Locate the cell with the specified text and output its [x, y] center coordinate. 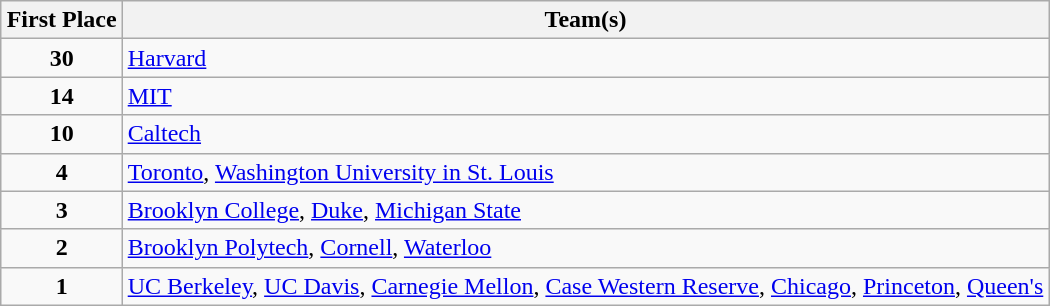
Team(s) [586, 20]
Brooklyn College, Duke, Michigan State [586, 210]
Harvard [586, 58]
UC Berkeley, UC Davis, Carnegie Mellon, Case Western Reserve, Chicago, Princeton, Queen's [586, 286]
Toronto, Washington University in St. Louis [586, 172]
10 [62, 134]
14 [62, 96]
Caltech [586, 134]
4 [62, 172]
3 [62, 210]
Brooklyn Polytech, Cornell, Waterloo [586, 248]
30 [62, 58]
1 [62, 286]
2 [62, 248]
MIT [586, 96]
First Place [62, 20]
